Determine the (x, y) coordinate at the center of the cell enclosing the given text.  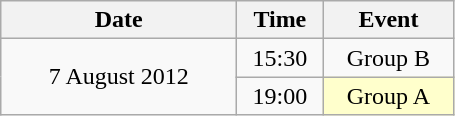
Event (388, 20)
Date (119, 20)
7 August 2012 (119, 77)
Time (280, 20)
15:30 (280, 58)
Group A (388, 96)
Group B (388, 58)
19:00 (280, 96)
